Locate the cell with the specified text and output its (x, y) center coordinate. 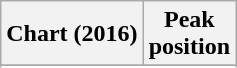
Peakposition (189, 34)
Chart (2016) (72, 34)
